Return the (x, y) coordinate for the center point of the cell that contains the specified text.  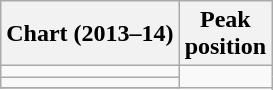
Chart (2013–14) (90, 34)
Peakposition (225, 34)
